Detect which cell encompasses the target text, then output its [X, Y] center coordinate. 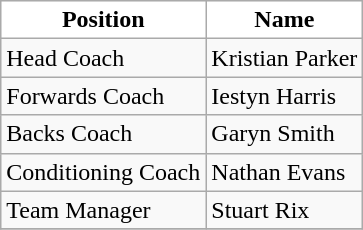
Name [284, 20]
Conditioning Coach [104, 172]
Kristian Parker [284, 58]
Stuart Rix [284, 210]
Team Manager [104, 210]
Nathan Evans [284, 172]
Iestyn Harris [284, 96]
Position [104, 20]
Garyn Smith [284, 134]
Forwards Coach [104, 96]
Backs Coach [104, 134]
Head Coach [104, 58]
